Provide the [X, Y] coordinate of the cell's center where the given text is located.  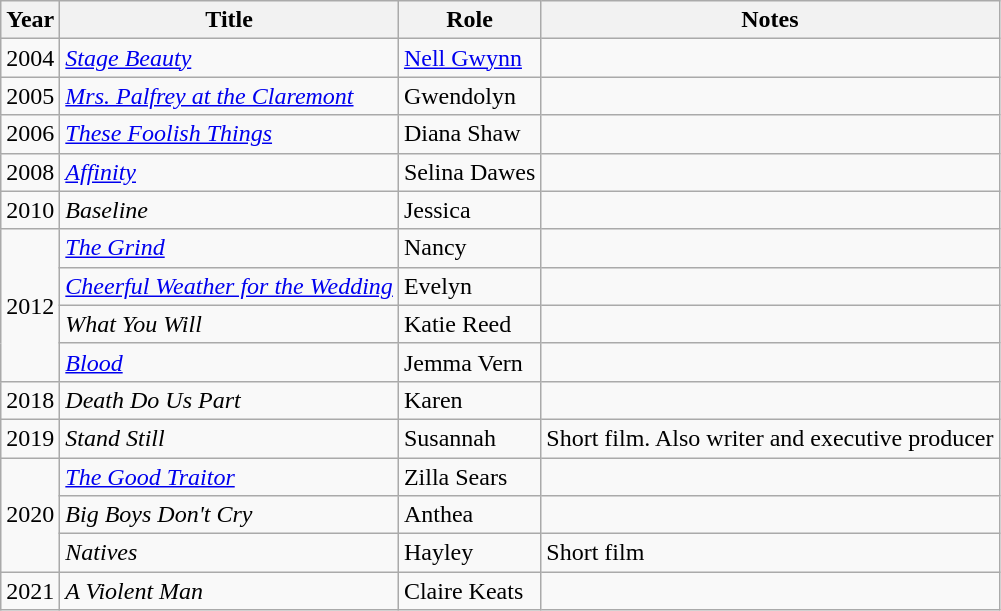
Role [469, 20]
Hayley [469, 553]
Big Boys Don't Cry [230, 515]
Zilla Sears [469, 477]
2019 [30, 438]
Mrs. Palfrey at the Claremont [230, 96]
Diana Shaw [469, 134]
2021 [30, 591]
The Good Traitor [230, 477]
Jessica [469, 210]
Karen [469, 400]
Stand Still [230, 438]
Nancy [469, 248]
Title [230, 20]
A Violent Man [230, 591]
Katie Reed [469, 324]
2004 [30, 58]
Death Do Us Part [230, 400]
2006 [30, 134]
2005 [30, 96]
Evelyn [469, 286]
Affinity [230, 172]
Notes [770, 20]
2018 [30, 400]
These Foolish Things [230, 134]
2020 [30, 515]
Baseline [230, 210]
Jemma Vern [469, 362]
Year [30, 20]
Natives [230, 553]
The Grind [230, 248]
What You Will [230, 324]
2010 [30, 210]
Short film. Also writer and executive producer [770, 438]
Nell Gwynn [469, 58]
Anthea [469, 515]
Susannah [469, 438]
2008 [30, 172]
Blood [230, 362]
Cheerful Weather for the Wedding [230, 286]
Selina Dawes [469, 172]
Claire Keats [469, 591]
Short film [770, 553]
2012 [30, 305]
Gwendolyn [469, 96]
Stage Beauty [230, 58]
